Return the (X, Y) coordinate for the center point of the cell that contains the specified text.  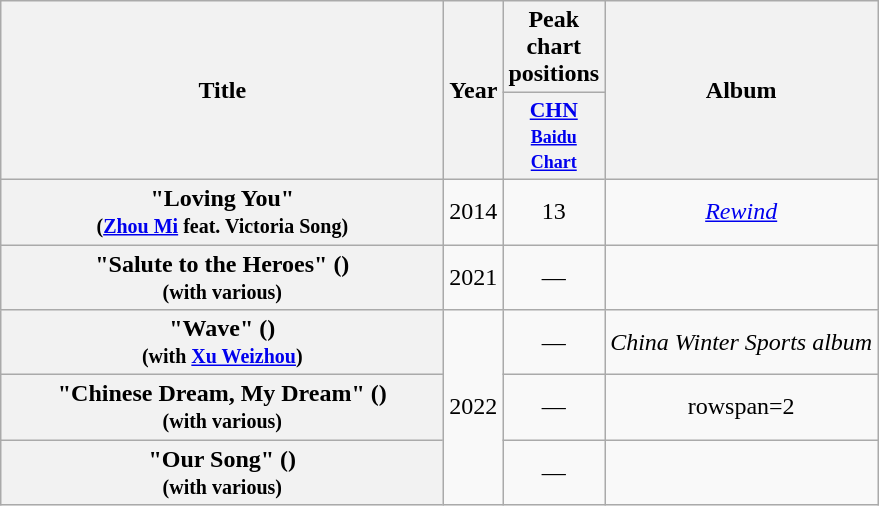
Title (222, 90)
2022 (474, 408)
Album (742, 90)
"Chinese Dream, My Dream" ()(with various) (222, 408)
"Our Song" ()(with various) (222, 472)
"Loving You"(Zhou Mi feat. Victoria Song) (222, 212)
rowspan=2 (742, 408)
Rewind (742, 212)
CHNBaidu Chart (554, 136)
2021 (474, 276)
Peak chart positions (554, 47)
"Wave" ()(with Xu Weizhou) (222, 342)
13 (554, 212)
"Salute to the Heroes" ()(with various) (222, 276)
Year (474, 90)
2014 (474, 212)
China Winter Sports album (742, 342)
